Scan for the cell matching the given text and deliver its [x, y] coordinate at center. 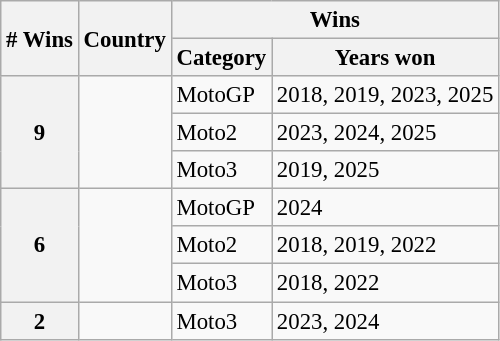
2018, 2022 [386, 283]
2018, 2019, 2023, 2025 [386, 95]
2 [40, 321]
6 [40, 246]
Years won [386, 58]
2019, 2025 [386, 170]
9 [40, 132]
2024 [386, 208]
2023, 2024 [386, 321]
2023, 2024, 2025 [386, 133]
Wins [334, 20]
# Wins [40, 38]
Category [221, 58]
2018, 2019, 2022 [386, 245]
Country [124, 38]
